Output the (x, y) coordinate of the center of the cell containing the given text.  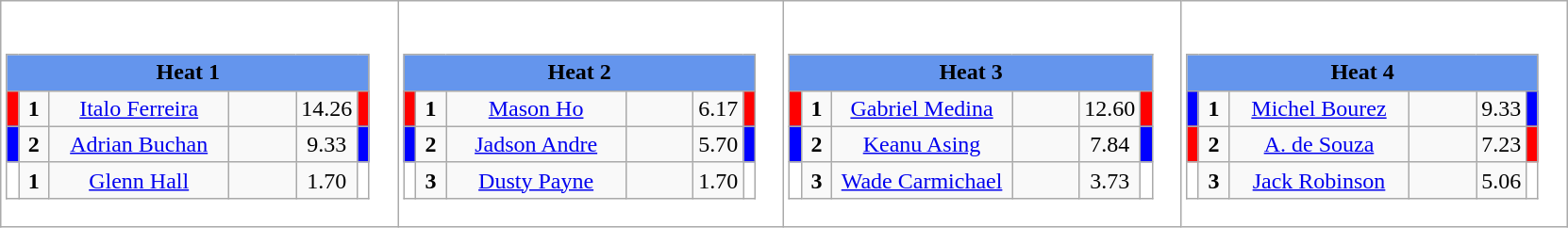
14.26 (326, 108)
Michel Bourez (1319, 108)
Adrian Buchan (140, 144)
7.23 (1502, 144)
Wade Carmichael (923, 180)
Mason Ho (536, 108)
Heat 1 1 Italo Ferreira 14.26 2 Adrian Buchan 9.33 1 Glenn Hall 1.70 (200, 114)
Heat 3 1 Gabriel Medina 12.60 2 Keanu Asing 7.84 3 Wade Carmichael 3.73 (983, 114)
12.60 (1109, 108)
5.06 (1502, 180)
6.17 (719, 108)
Jack Robinson (1319, 180)
7.84 (1109, 144)
Heat 2 1 Mason Ho 6.17 2 Jadson Andre 5.70 3 Dusty Payne 1.70 (591, 114)
Glenn Hall (140, 180)
Jadson Andre (536, 144)
A. de Souza (1319, 144)
Heat 4 (1362, 73)
Heat 4 1 Michel Bourez 9.33 2 A. de Souza 7.23 3 Jack Robinson 5.06 (1374, 114)
5.70 (719, 144)
Italo Ferreira (140, 108)
Heat 1 (188, 73)
Keanu Asing (923, 144)
Gabriel Medina (923, 108)
Heat 2 (579, 73)
3.73 (1109, 180)
Heat 3 (971, 73)
Dusty Payne (536, 180)
